Return the (x, y) coordinate for the center point of the cell that contains the specified text.  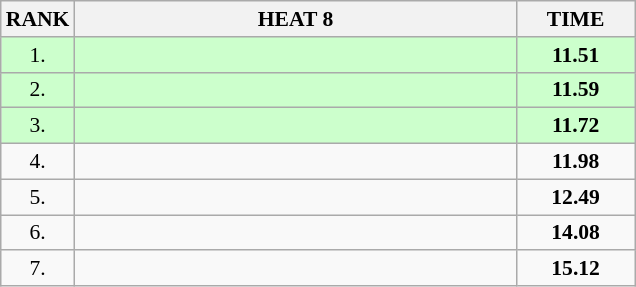
11.51 (576, 55)
2. (38, 90)
12.49 (576, 197)
11.59 (576, 90)
11.72 (576, 126)
6. (38, 233)
RANK (38, 19)
7. (38, 269)
1. (38, 55)
5. (38, 197)
14.08 (576, 233)
11.98 (576, 162)
3. (38, 126)
HEAT 8 (295, 19)
4. (38, 162)
15.12 (576, 269)
TIME (576, 19)
